From the cell containing the given text, extract its center point as (X, Y) coordinate. 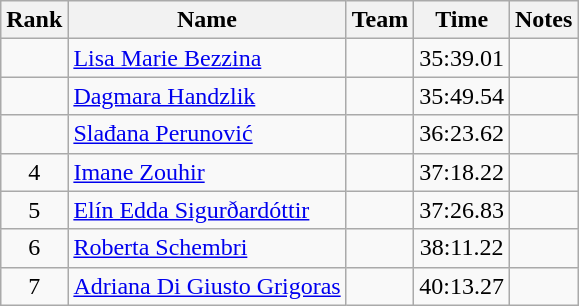
Elín Edda Sigurðardóttir (207, 210)
7 (34, 286)
Imane Zouhir (207, 172)
40:13.27 (462, 286)
35:49.54 (462, 96)
Time (462, 20)
Notes (543, 20)
Adriana Di Giusto Grigoras (207, 286)
Dagmara Handzlik (207, 96)
Team (380, 20)
Slađana Perunović (207, 134)
Lisa Marie Bezzina (207, 58)
6 (34, 248)
36:23.62 (462, 134)
4 (34, 172)
35:39.01 (462, 58)
37:26.83 (462, 210)
Name (207, 20)
Roberta Schembri (207, 248)
38:11.22 (462, 248)
5 (34, 210)
Rank (34, 20)
37:18.22 (462, 172)
